Find where the given text appears and provide that cell's center as [X, Y] coordinate. 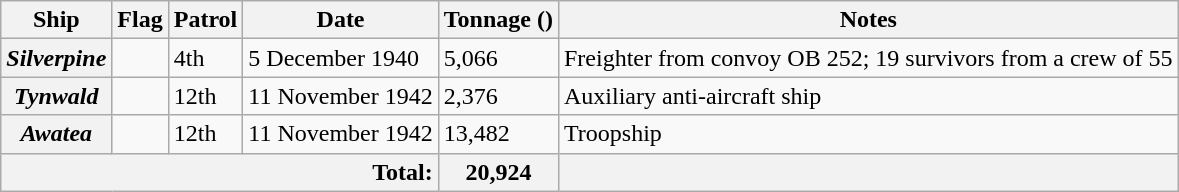
Tynwald [56, 96]
Awatea [56, 134]
13,482 [498, 134]
4th [206, 58]
Ship [56, 20]
Patrol [206, 20]
Tonnage () [498, 20]
2,376 [498, 96]
5,066 [498, 58]
Flag [140, 20]
5 December 1940 [340, 58]
20,924 [498, 172]
Total: [220, 172]
Date [340, 20]
Freighter from convoy OB 252; 19 survivors from a crew of 55 [868, 58]
Notes [868, 20]
Troopship [868, 134]
Auxiliary anti-aircraft ship [868, 96]
Silverpine [56, 58]
